From the cell containing the given text, extract its center point as (X, Y) coordinate. 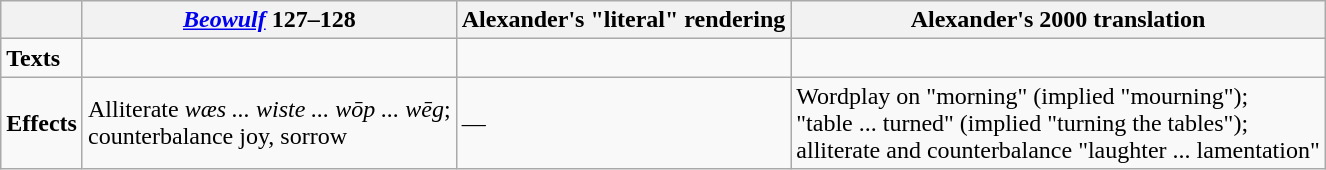
Alexander's 2000 translation (1058, 20)
Alliterate wæs ... wiste ... wōp ... wēg;counterbalance joy, sorrow (269, 123)
Texts (42, 58)
Effects (42, 123)
— (624, 123)
Wordplay on "morning" (implied "mourning");"table ... turned" (implied "turning the tables");alliterate and counterbalance "laughter ... lamentation" (1058, 123)
Beowulf 127–128 (269, 20)
Alexander's "literal" rendering (624, 20)
